From the cell containing the given text, extract its center point as [X, Y] coordinate. 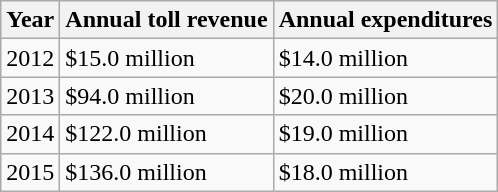
$20.0 million [386, 96]
$122.0 million [166, 134]
Annual expenditures [386, 20]
2012 [30, 58]
$18.0 million [386, 172]
Annual toll revenue [166, 20]
2015 [30, 172]
$136.0 million [166, 172]
Year [30, 20]
$94.0 million [166, 96]
2014 [30, 134]
$15.0 million [166, 58]
$19.0 million [386, 134]
2013 [30, 96]
$14.0 million [386, 58]
